Return (x, y) of the center of cell containing provided text 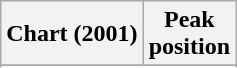
Chart (2001) (72, 34)
Peakposition (189, 34)
